Return the (X, Y) coordinate for the center point of the cell that contains the specified text.  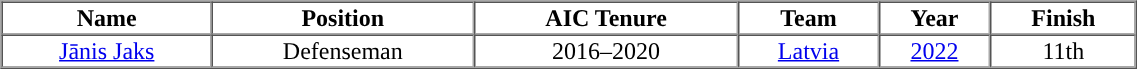
Defenseman (343, 50)
Jānis Jaks (107, 50)
Position (343, 18)
2022 (934, 50)
Team (809, 18)
Year (934, 18)
Latvia (809, 50)
Name (107, 18)
AIC Tenure (606, 18)
11th (1064, 50)
Finish (1064, 18)
2016–2020 (606, 50)
